Identify which cell holds the provided text, then report its [x, y] central coordinate. 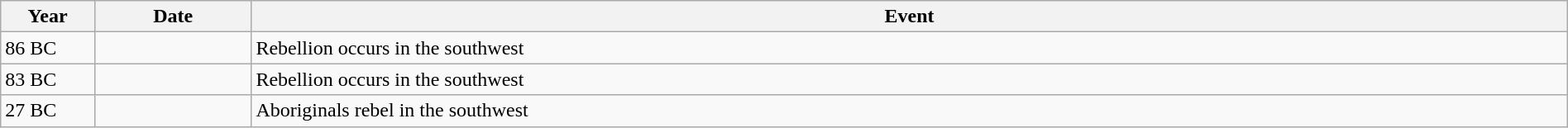
Aboriginals rebel in the southwest [910, 111]
Year [48, 17]
83 BC [48, 79]
Date [172, 17]
27 BC [48, 111]
Event [910, 17]
86 BC [48, 48]
